Pinpoint the cell where the given text exists, returning its (X, Y) midpoint coordinate. 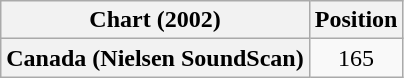
165 (356, 58)
Chart (2002) (155, 20)
Position (356, 20)
Canada (Nielsen SoundScan) (155, 58)
